Identify which cell holds the provided text, then report its [X, Y] central coordinate. 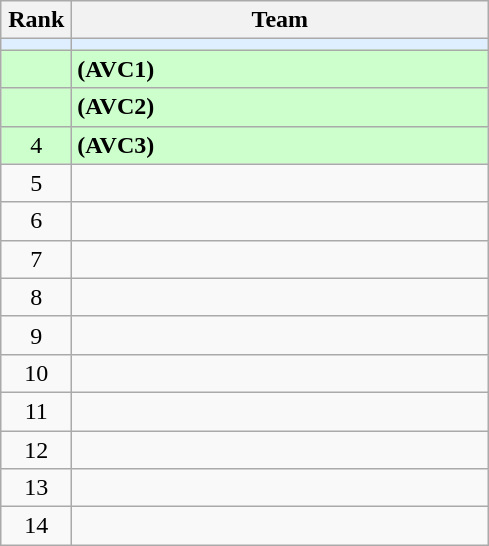
13 [36, 488]
8 [36, 297]
(AVC1) [280, 69]
6 [36, 221]
9 [36, 335]
(AVC2) [280, 107]
5 [36, 183]
Team [280, 20]
11 [36, 411]
7 [36, 259]
4 [36, 145]
10 [36, 373]
Rank [36, 20]
(AVC3) [280, 145]
12 [36, 449]
14 [36, 526]
